Identify which cell holds the provided text, then report its [X, Y] central coordinate. 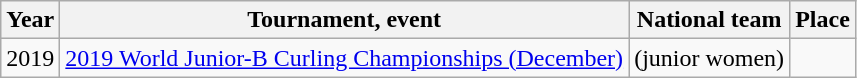
Year [30, 20]
Tournament, event [344, 20]
2019 [30, 58]
2019 World Junior-B Curling Championships (December) [344, 58]
Place [823, 20]
(junior women) [710, 58]
National team [710, 20]
